Scan for the cell matching the given text and deliver its (x, y) coordinate at center. 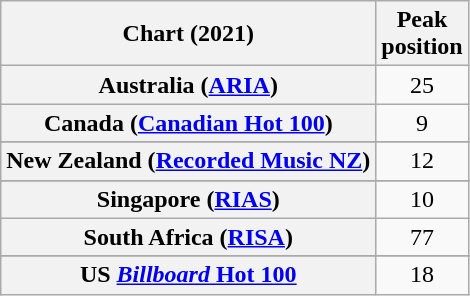
25 (422, 85)
South Africa (RISA) (188, 237)
Canada (Canadian Hot 100) (188, 123)
Australia (ARIA) (188, 85)
Chart (2021) (188, 34)
9 (422, 123)
New Zealand (Recorded Music NZ) (188, 161)
12 (422, 161)
Singapore (RIAS) (188, 199)
Peakposition (422, 34)
18 (422, 275)
US Billboard Hot 100 (188, 275)
10 (422, 199)
77 (422, 237)
